From the cell containing the given text, extract its center point as (X, Y) coordinate. 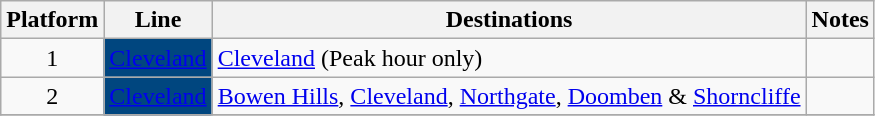
Notes (840, 20)
2 (52, 96)
Destinations (509, 20)
Platform (52, 20)
1 (52, 58)
Cleveland (Peak hour only) (509, 58)
Bowen Hills, Cleveland, Northgate, Doomben & Shorncliffe (509, 96)
Line (158, 20)
